Search for the cell housing the specified text and yield its (X, Y) center coordinate. 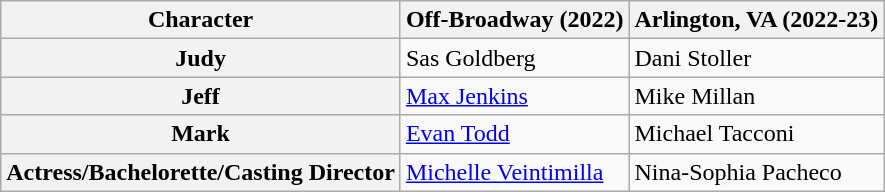
Character (201, 20)
Sas Goldberg (514, 58)
Arlington, VA (2022-23) (756, 20)
Mike Millan (756, 96)
Michael Tacconi (756, 134)
Jeff (201, 96)
Nina-Sophia Pacheco (756, 172)
Michelle Veintimilla (514, 172)
Actress/Bachelorette/Casting Director (201, 172)
Off-Broadway (2022) (514, 20)
Mark (201, 134)
Evan Todd (514, 134)
Judy (201, 58)
Max Jenkins (514, 96)
Dani Stoller (756, 58)
